Identify which cell holds the provided text, then report its [X, Y] central coordinate. 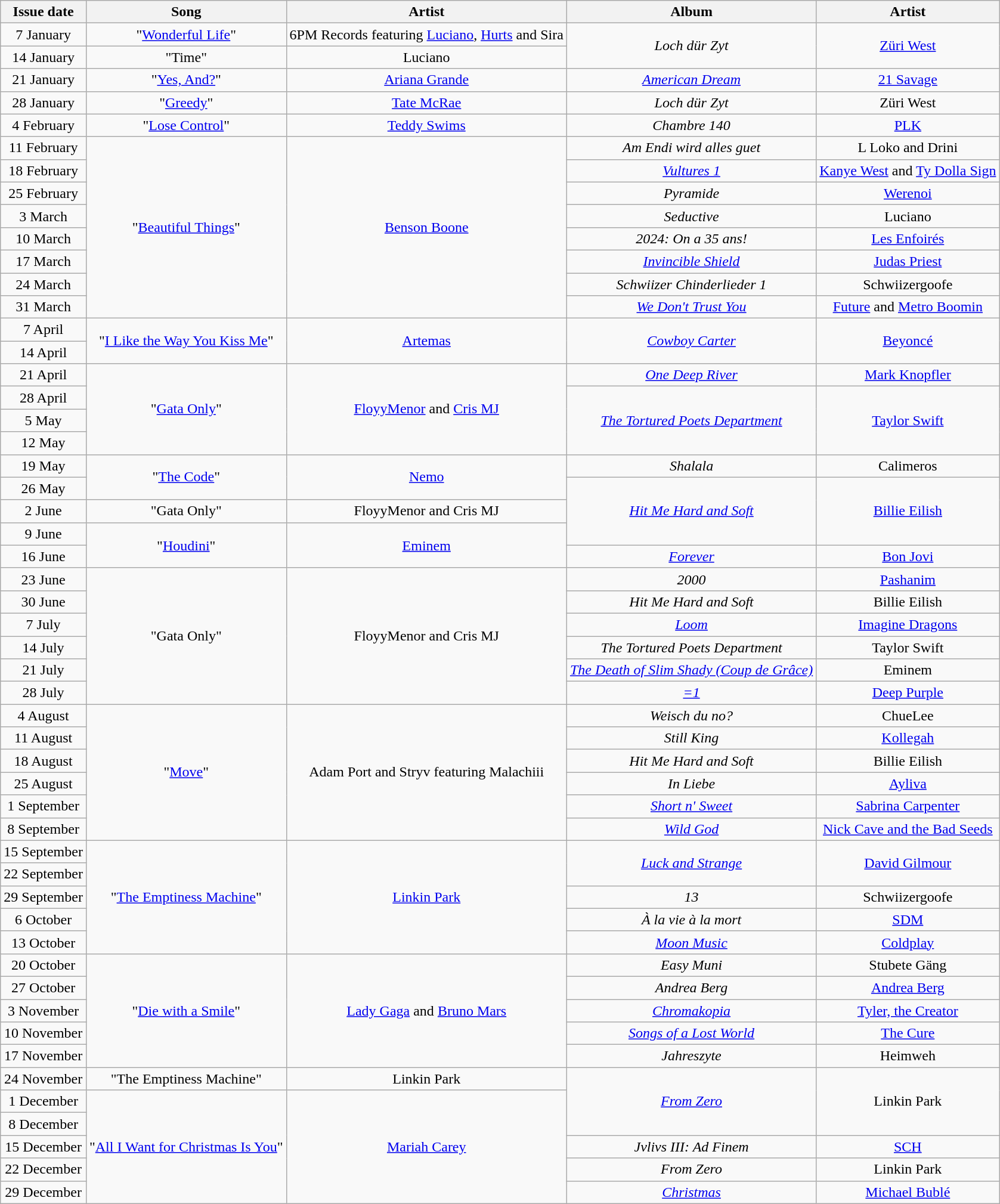
Shalala [691, 466]
28 April [44, 398]
Calimeros [908, 466]
Mariah Carey [426, 1147]
Wild God [691, 829]
2024: On a 35 ans! [691, 239]
Short n' Sweet [691, 806]
Jahreszyte [691, 1056]
10 November [44, 1033]
Artemas [426, 341]
Les Enfoirés [908, 239]
6PM Records featuring Luciano, Hurts and Sira [426, 35]
The Death of Slim Shady (Coup de Grâce) [691, 670]
"Die with a Smile" [186, 1010]
25 August [44, 784]
24 November [44, 1079]
=1 [691, 693]
Tyler, the Creator [908, 1011]
14 January [44, 57]
21 July [44, 670]
Luck and Strange [691, 863]
30 June [44, 602]
19 May [44, 466]
Mark Knopfler [908, 375]
ChueLee [908, 716]
"Beautiful Things" [186, 227]
Kollegah [908, 738]
3 November [44, 1011]
28 January [44, 103]
8 September [44, 829]
8 December [44, 1124]
Moon Music [691, 942]
21 April [44, 375]
18 August [44, 761]
Michael Bublé [908, 1192]
20 October [44, 965]
7 April [44, 330]
29 September [44, 897]
Ayliva [908, 784]
Easy Muni [691, 965]
Song [186, 12]
"Wonderful Life" [186, 35]
7 January [44, 35]
Judas Priest [908, 261]
24 March [44, 284]
16 June [44, 556]
18 February [44, 171]
22 September [44, 874]
Pyramide [691, 193]
Pashanim [908, 579]
"Houdini" [186, 545]
L Loko and Drini [908, 148]
Jvlivs III: Ad Finem [691, 1147]
Sabrina Carpenter [908, 806]
13 October [44, 942]
One Deep River [691, 375]
31 March [44, 307]
"Move" [186, 772]
Nick Cave and the Bad Seeds [908, 829]
22 December [44, 1169]
Deep Purple [908, 693]
"Greedy" [186, 103]
Loom [691, 624]
23 June [44, 579]
Benson Boone [426, 227]
21 January [44, 80]
"I Like the Way You Kiss Me" [186, 341]
15 September [44, 852]
À la vie à la mort [691, 920]
Forever [691, 556]
Tate McRae [426, 103]
Ariana Grande [426, 80]
Album [691, 12]
3 March [44, 216]
SDM [908, 920]
27 October [44, 988]
Christmas [691, 1192]
David Gilmour [908, 863]
Nemo [426, 477]
Still King [691, 738]
17 November [44, 1056]
Stubete Gäng [908, 965]
4 February [44, 125]
Seductive [691, 216]
Beyoncé [908, 341]
17 March [44, 261]
10 March [44, 239]
29 December [44, 1192]
"Lose Control" [186, 125]
Future and Metro Boomin [908, 307]
The Cure [908, 1033]
28 July [44, 693]
Adam Port and Stryv featuring Malachiii [426, 772]
11 February [44, 148]
We Don't Trust You [691, 307]
Werenoi [908, 193]
1 September [44, 806]
14 July [44, 647]
"All I Want for Christmas Is You" [186, 1147]
5 May [44, 420]
Coldplay [908, 942]
Lady Gaga and Bruno Mars [426, 1010]
11 August [44, 738]
Cowboy Carter [691, 341]
21 Savage [908, 80]
9 June [44, 534]
Issue date [44, 12]
Imagine Dragons [908, 624]
26 May [44, 488]
4 August [44, 716]
13 [691, 897]
6 October [44, 920]
25 February [44, 193]
1 December [44, 1101]
"The Code" [186, 477]
12 May [44, 443]
Chromakopia [691, 1011]
PLK [908, 125]
Vultures 1 [691, 171]
7 July [44, 624]
American Dream [691, 80]
Invincible Shield [691, 261]
Chambre 140 [691, 125]
2000 [691, 579]
SCH [908, 1147]
In Liebe [691, 784]
"Yes, And?" [186, 80]
Heimweh [908, 1056]
Kanye West and Ty Dolla Sign [908, 171]
Bon Jovi [908, 556]
Schwiizer Chinderlieder 1 [691, 284]
15 December [44, 1147]
2 June [44, 511]
Teddy Swims [426, 125]
"Time" [186, 57]
Songs of a Lost World [691, 1033]
Am Endi wird alles guet [691, 148]
Weisch du no? [691, 716]
14 April [44, 352]
